Pinpoint the cell where the given text exists, returning its (x, y) midpoint coordinate. 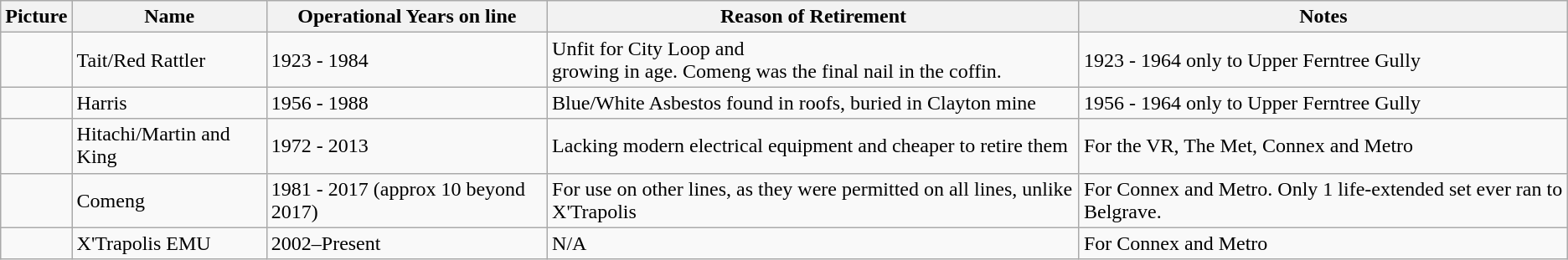
Hitachi/Martin and King (169, 145)
Comeng (169, 201)
Reason of Retirement (814, 17)
1956 - 1988 (407, 103)
N/A (814, 243)
2002–Present (407, 243)
1956 - 1964 only to Upper Ferntree Gully (1323, 103)
For use on other lines, as they were permitted on all lines, unlike X'Trapolis (814, 201)
Operational Years on line (407, 17)
Name (169, 17)
Notes (1323, 17)
For Connex and Metro (1323, 243)
For Connex and Metro. Only 1 life-extended set ever ran to Belgrave. (1323, 201)
1972 - 2013 (407, 145)
Tait/Red Rattler (169, 60)
1923 - 1964 only to Upper Ferntree Gully (1323, 60)
X'Trapolis EMU (169, 243)
Lacking modern electrical equipment and cheaper to retire them (814, 145)
Harris (169, 103)
Unfit for City Loop andgrowing in age. Comeng was the final nail in the coffin. (814, 60)
Picture (37, 17)
For the VR, The Met, Connex and Metro (1323, 145)
1923 - 1984 (407, 60)
1981 - 2017 (approx 10 beyond 2017) (407, 201)
Blue/White Asbestos found in roofs, buried in Clayton mine (814, 103)
